Find where the given text appears and provide that cell's center as (x, y) coordinate. 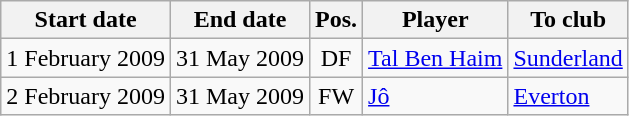
Sunderland (568, 58)
Start date (86, 20)
2 February 2009 (86, 96)
Everton (568, 96)
Jô (436, 96)
Player (436, 20)
Pos. (336, 20)
1 February 2009 (86, 58)
To club (568, 20)
DF (336, 58)
FW (336, 96)
End date (240, 20)
Tal Ben Haim (436, 58)
